Identify which cell holds the provided text, then report its [x, y] central coordinate. 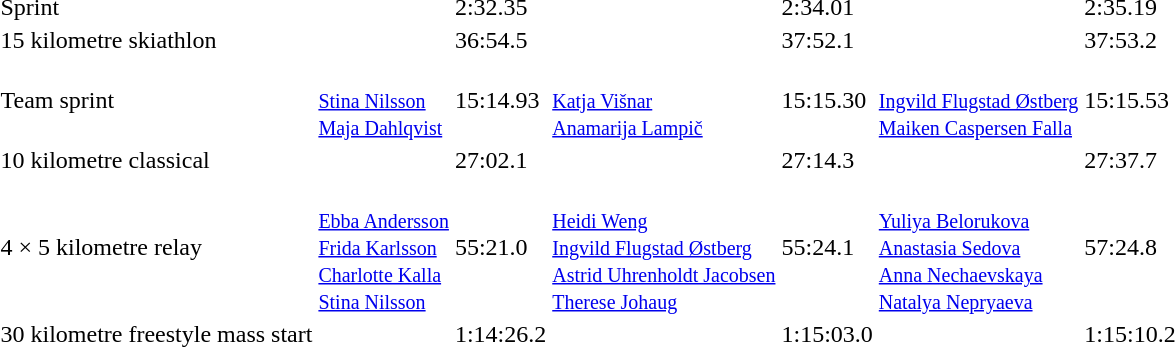
15:15.30 [827, 100]
Heidi WengIngvild Flugstad ØstbergAstrid Uhrenholdt JacobsenTherese Johaug [664, 247]
Yuliya BelorukovaAnastasia SedovaAnna NechaevskayaNatalya Nepryaeva [978, 247]
36:54.5 [500, 40]
37:52.1 [827, 40]
27:14.3 [827, 160]
Stina NilssonMaja Dahlqvist [384, 100]
Katja VišnarAnamarija Lampič [664, 100]
27:02.1 [500, 160]
55:24.1 [827, 247]
Ingvild Flugstad ØstbergMaiken Caspersen Falla [978, 100]
Ebba AnderssonFrida KarlssonCharlotte KallaStina Nilsson [384, 247]
15:14.93 [500, 100]
55:21.0 [500, 247]
